Extract the (X, Y) coordinate from the center of the cell holding the provided text.  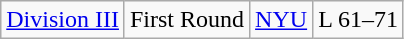
First Round (186, 20)
Division III (63, 20)
L 61–71 (358, 20)
NYU (282, 20)
